For the text-containing cell, return its midpoint in [x, y] coordinate format. 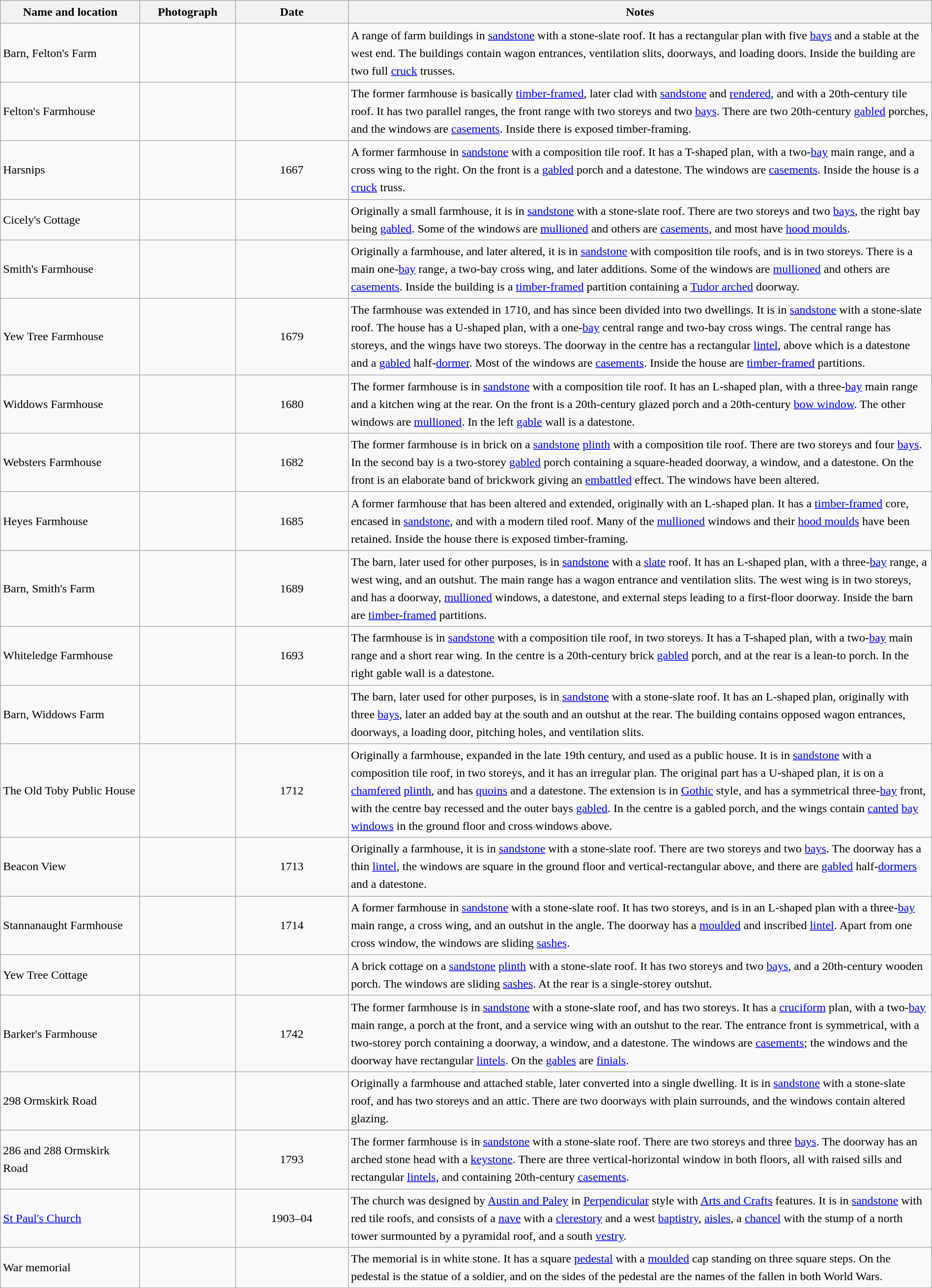
1713 [292, 867]
Whiteledge Farmhouse [70, 656]
Barn, Smith's Farm [70, 588]
1685 [292, 521]
Yew Tree Cottage [70, 975]
Heyes Farmhouse [70, 521]
1693 [292, 656]
1712 [292, 790]
The Old Toby Public House [70, 790]
1689 [292, 588]
Barn, Widdows Farm [70, 715]
Widdows Farmhouse [70, 404]
1714 [292, 925]
1667 [292, 170]
1742 [292, 1033]
286 and 288 Ormskirk Road [70, 1159]
1793 [292, 1159]
Yew Tree Farmhouse [70, 336]
1680 [292, 404]
1679 [292, 336]
Cicely's Cottage [70, 219]
Barn, Felton's Farm [70, 53]
Websters Farmhouse [70, 462]
Harsnips [70, 170]
1903–04 [292, 1218]
St Paul's Church [70, 1218]
Barker's Farmhouse [70, 1033]
Beacon View [70, 867]
Photograph [188, 12]
Date [292, 12]
Felton's Farmhouse [70, 111]
1682 [292, 462]
Name and location [70, 12]
298 Ormskirk Road [70, 1101]
Smith's Farmhouse [70, 269]
War memorial [70, 1267]
Stannanaught Farmhouse [70, 925]
Notes [640, 12]
